From the cell containing the given text, extract its center point as [X, Y] coordinate. 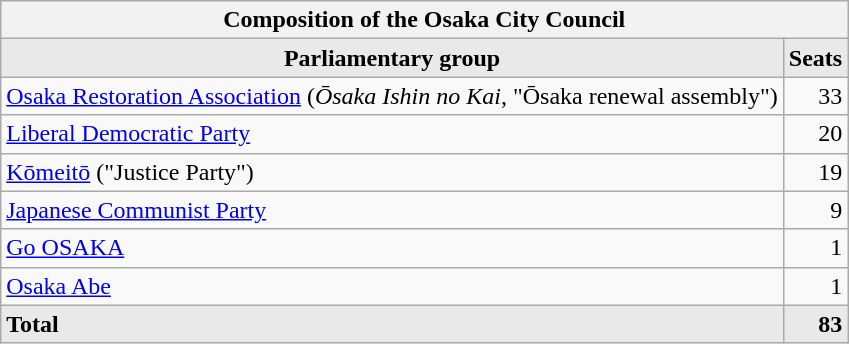
20 [815, 134]
Japanese Communist Party [392, 210]
19 [815, 172]
Go OSAKA [392, 248]
Parliamentary group [392, 58]
Liberal Democratic Party [392, 134]
33 [815, 96]
Seats [815, 58]
Kōmeitō ("Justice Party") [392, 172]
9 [815, 210]
83 [815, 324]
Total [392, 324]
Osaka Restoration Association (Ōsaka Ishin no Kai, "Ōsaka renewal assembly") [392, 96]
Osaka Abe [392, 286]
Composition of the Osaka City Council [424, 20]
